Locate the cell with the specified text and output its (X, Y) center coordinate. 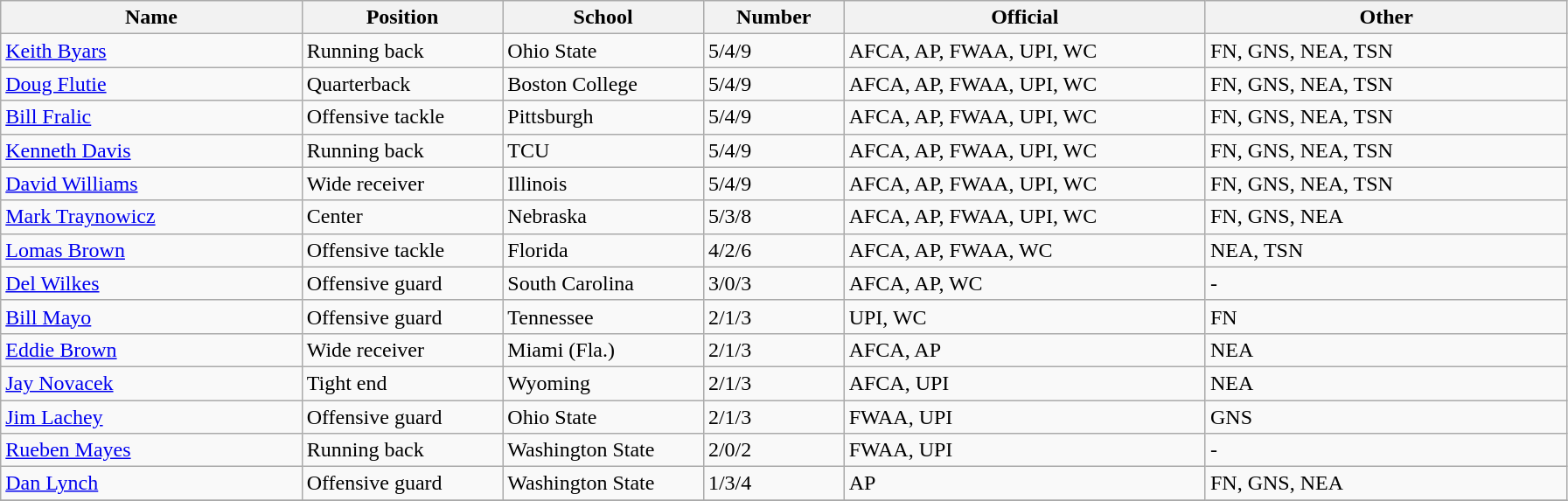
Tight end (402, 383)
Del Wilkes (151, 283)
Boston College (603, 84)
Jim Lachey (151, 417)
Name (151, 17)
FN (1385, 317)
Mark Traynowicz (151, 217)
Florida (603, 250)
Pittsburgh (603, 117)
Keith Byars (151, 51)
Rueben Mayes (151, 450)
AFCA, AP (1025, 350)
4/2/6 (773, 250)
Wyoming (603, 383)
School (603, 17)
Miami (Fla.) (603, 350)
Number (773, 17)
Nebraska (603, 217)
AFCA, AP, FWAA, WC (1025, 250)
Kenneth Davis (151, 150)
Doug Flutie (151, 84)
Official (1025, 17)
UPI, WC (1025, 317)
Jay Novacek (151, 383)
Position (402, 17)
5/3/8 (773, 217)
Dan Lynch (151, 484)
GNS (1385, 417)
Bill Mayo (151, 317)
Lomas Brown (151, 250)
David Williams (151, 184)
Quarterback (402, 84)
3/0/3 (773, 283)
Center (402, 217)
TCU (603, 150)
Tennessee (603, 317)
1/3/4 (773, 484)
NEA, TSN (1385, 250)
Eddie Brown (151, 350)
Other (1385, 17)
South Carolina (603, 283)
Bill Fralic (151, 117)
Illinois (603, 184)
AFCA, UPI (1025, 383)
2/0/2 (773, 450)
AP (1025, 484)
AFCA, AP, WC (1025, 283)
